Provide the (x, y) coordinate of the cell's center where the given text is located.  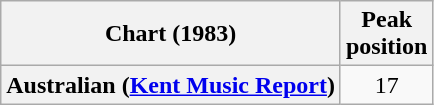
Chart (1983) (171, 34)
Australian (Kent Music Report) (171, 85)
17 (386, 85)
Peakposition (386, 34)
